Pinpoint the cell where the given text exists, returning its (x, y) midpoint coordinate. 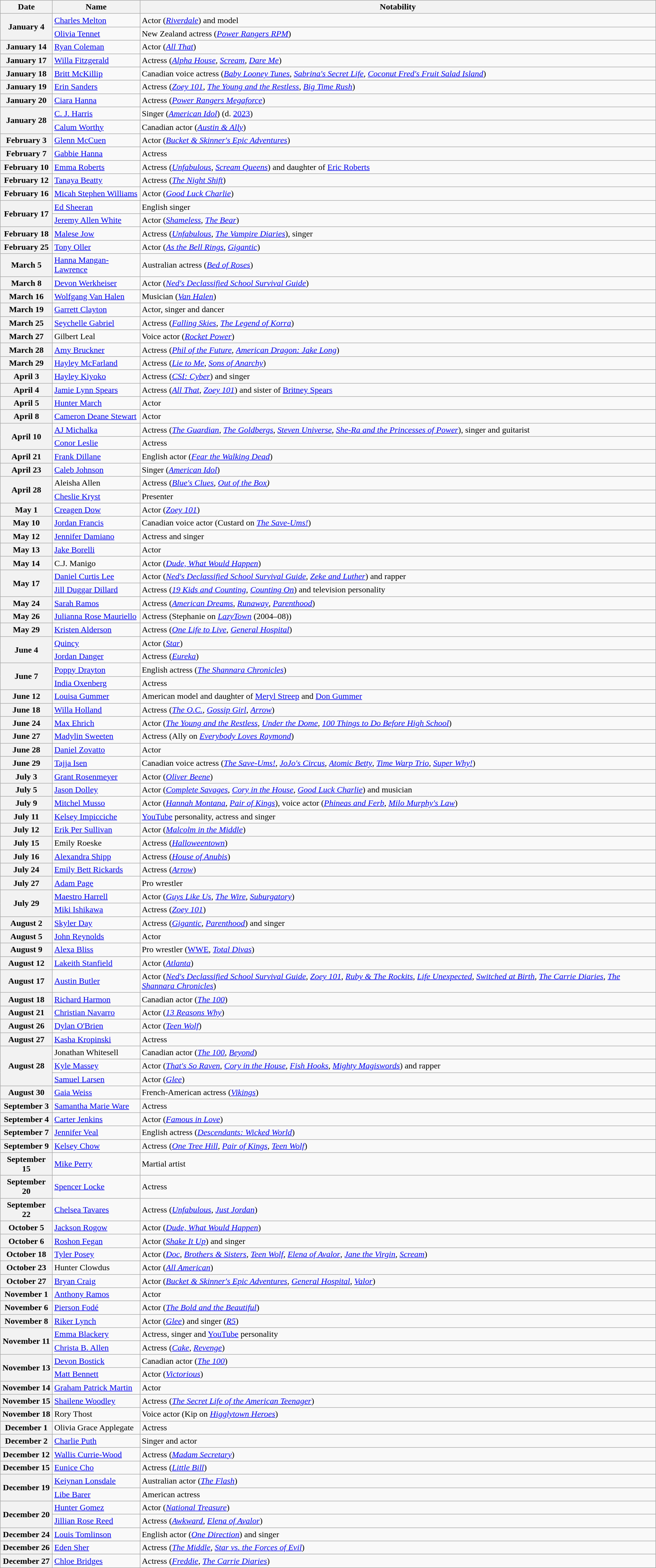
Actor (Atlanta) (398, 963)
October 6 (27, 1241)
Actor, singer and dancer (398, 310)
December 12 (27, 1454)
December 15 (27, 1467)
Kyle Massey (96, 1066)
July 24 (27, 870)
January 19 (27, 87)
February 25 (27, 247)
Voice actor (Rocket Power) (398, 336)
August 21 (27, 1012)
May 1 (27, 510)
Actress (One Tree Hill, Pair of Kings, Teen Wolf) (398, 1146)
July 3 (27, 776)
Actress (The Secret Life of the American Teenager) (398, 1401)
Actor (Oliver Beene) (398, 776)
June 29 (27, 763)
December 26 (27, 1548)
July 9 (27, 803)
Actor (All American) (398, 1267)
Libe Barer (96, 1494)
Actress (All That, Zoey 101) and sister of Britney Spears (398, 390)
Mitchel Musso (96, 803)
June 27 (27, 736)
Actress (The O.C., Gossip Girl, Arrow) (398, 710)
Hayley McFarland (96, 363)
September 4 (27, 1119)
American actress (398, 1494)
Daniel Curtis Lee (96, 576)
Caleb Johnson (96, 470)
Actress (Cake, Revenge) (398, 1348)
December 19 (27, 1487)
Lakeith Stanfield (96, 963)
Cameron Deane Stewart (96, 417)
C.J. Manigo (96, 563)
Kristen Alderson (96, 630)
October 23 (27, 1267)
Chloe Bridges (96, 1561)
Gabbie Hanna (96, 153)
Ed Sheeran (96, 207)
Actor (National Treasure) (398, 1508)
Actor (All That) (398, 47)
Actress (The Middle, Star vs. the Forces of Evil) (398, 1548)
April 8 (27, 417)
Singer and actor (398, 1441)
Actor (Teen Wolf) (398, 1026)
Actress (Phil of the Future, American Dragon: Jake Long) (398, 350)
Richard Harmon (96, 999)
Actor (Shake It Up) and singer (398, 1241)
Kelsey Chow (96, 1146)
Actor (Complete Savages, Cory in the House, Good Luck Charlie) and musician (398, 790)
December 2 (27, 1441)
May 29 (27, 630)
Grant Rosenmeyer (96, 776)
September 20 (27, 1187)
November 8 (27, 1321)
August 18 (27, 999)
Emma Roberts (96, 167)
November 14 (27, 1388)
Roshon Fegan (96, 1241)
New Zealand actress (Power Rangers RPM) (398, 34)
Actress (Halloweentown) (398, 843)
Austin Butler (96, 981)
October 27 (27, 1281)
December 20 (27, 1514)
YouTube personality, actress and singer (398, 817)
Christian Navarro (96, 1012)
Actress (Madam Secretary) (398, 1454)
Actor (Hannah Montana, Pair of Kings), voice actor (Phineas and Ferb, Milo Murphy's Law) (398, 803)
Actor (Famous in Love) (398, 1119)
Pro wrestler (398, 883)
Actress and singer (398, 536)
Actress (Falling Skies, The Legend of Korra) (398, 323)
December 27 (27, 1561)
August 30 (27, 1093)
Actor (Zoey 101) (398, 510)
Actress (Little Bill) (398, 1467)
Actor (Ned's Declassified School Survival Guide, Zeke and Luther) and rapper (398, 576)
Actress (Awkward, Elena of Avalor) (398, 1521)
Pro wrestler (WWE, Total Divas) (398, 950)
Louisa Gummer (96, 696)
Anthony Ramos (96, 1294)
Britt McKillip (96, 74)
July 15 (27, 843)
February 17 (27, 214)
November 1 (27, 1294)
Actor (The Bold and the Beautiful) (398, 1308)
Willa Holland (96, 710)
Actor (The Young and the Restless, Under the Dome, 100 Things to Do Before High School) (398, 723)
Actress (Lie to Me, Sons of Anarchy) (398, 363)
Spencer Locke (96, 1187)
American model and daughter of Meryl Streep and Don Gummer (398, 696)
March 8 (27, 283)
Canadian actor (The 100, Beyond) (398, 1053)
Jamie Lynn Spears (96, 390)
Actress (The Night Shift) (398, 180)
Olivia Grace Applegate (96, 1428)
Actress (Gigantic, Parenthood) and singer (398, 923)
July 5 (27, 790)
English singer (398, 207)
Ciara Hanna (96, 100)
India Oxenberg (96, 683)
Glenn McCuen (96, 140)
Actor (That's So Raven, Cory in the House, Fish Hooks, Mighty Magiswords) and rapper (398, 1066)
Actor (Shameless, The Bear) (398, 220)
April 21 (27, 456)
Devon Bostick (96, 1361)
English actress (The Shannara Chronicles) (398, 670)
Actor (Bucket & Skinner's Epic Adventures) (398, 140)
John Reynolds (96, 936)
August 9 (27, 950)
Actor (Doc, Brothers & Sisters, Teen Wolf, Elena of Avalor, Jane the Virgin, Scream) (398, 1254)
May 14 (27, 563)
Jonathan Whitesell (96, 1053)
February 12 (27, 180)
July 11 (27, 817)
May 26 (27, 617)
Amy Bruckner (96, 350)
May 10 (27, 523)
Aleisha Allen (96, 483)
Tanaya Beatty (96, 180)
Sarah Ramos (96, 603)
Wolfgang Van Halen (96, 296)
Actor (13 Reasons Why) (398, 1012)
September 7 (27, 1133)
Jake Borelli (96, 550)
Calum Worthy (96, 127)
Actor (Glee) and singer (R5) (398, 1321)
Canadian voice actor (Custard on The Save-Ums!) (398, 523)
December 24 (27, 1534)
Matt Bennett (96, 1374)
March 29 (27, 363)
Hunter March (96, 403)
Ryan Coleman (96, 47)
November 11 (27, 1341)
Miki Ishikawa (96, 910)
Jennifer Veal (96, 1133)
Actress (Unfabulous, The Vampire Diaries), singer (398, 234)
Dylan O'Brien (96, 1026)
December 1 (27, 1428)
Riker Lynch (96, 1321)
Australian actress (Bed of Roses) (398, 265)
May 17 (27, 583)
January 18 (27, 74)
Emily Bett Rickards (96, 870)
Maestro Harrell (96, 896)
March 19 (27, 310)
Actress (19 Kids and Counting, Counting On) and television personality (398, 590)
Actress (Freddie, The Carrie Diaries) (398, 1561)
Martial artist (398, 1164)
AJ Michalka (96, 430)
February 16 (27, 194)
Charles Melton (96, 20)
Daniel Zovatto (96, 750)
Wallis Currie-Wood (96, 1454)
Jeremy Allen White (96, 220)
Actor (Good Luck Charlie) (398, 194)
Actress (Stephanie on LazyTown (2004–08)) (398, 617)
November 18 (27, 1414)
Tajja Isen (96, 763)
Julianna Rose Mauriello (96, 617)
Jill Duggar Dillard (96, 590)
Actor (Glee) (398, 1079)
October 5 (27, 1227)
Poppy Drayton (96, 670)
February 7 (27, 153)
Charlie Puth (96, 1441)
July 16 (27, 857)
Jordan Francis (96, 523)
Samuel Larsen (96, 1079)
Canadian actor (Austin & Ally) (398, 127)
Name (96, 7)
Tyler Posey (96, 1254)
Skyler Day (96, 923)
June 12 (27, 696)
January 20 (27, 100)
October 18 (27, 1254)
Devon Werkheiser (96, 283)
Creagen Dow (96, 510)
Alexandra Shipp (96, 857)
Shailene Woodley (96, 1401)
August 28 (27, 1066)
Graham Patrick Martin (96, 1388)
Jackson Rogow (96, 1227)
Kelsey Impicciche (96, 817)
Eunice Cho (96, 1467)
English actor (Fear the Walking Dead) (398, 456)
March 16 (27, 296)
Gaia Weiss (96, 1093)
August 26 (27, 1026)
November 6 (27, 1308)
Emma Blackery (96, 1334)
Tony Oller (96, 247)
July 27 (27, 883)
Max Ehrich (96, 723)
Actress (American Dreams, Runaway, Parenthood) (398, 603)
Presenter (398, 496)
July 12 (27, 830)
Jennifer Damiano (96, 536)
Rory Thost (96, 1414)
August 5 (27, 936)
Voice actor (Kip on Higglytown Heroes) (398, 1414)
August 17 (27, 981)
Micah Stephen Williams (96, 194)
C. J. Harris (96, 114)
Actress (Zoey 101, The Young and the Restless, Big Time Rush) (398, 87)
Actress (Unfabulous, Just Jordan) (398, 1209)
Jason Dolley (96, 790)
French-American actress (Vikings) (398, 1093)
Bryan Craig (96, 1281)
Date (27, 7)
Actress, singer and YouTube personality (398, 1334)
Actress (Unfabulous, Scream Queens) and daughter of Eric Roberts (398, 167)
Actress (CSI: Cyber) and singer (398, 376)
Olivia Tennet (96, 34)
Alexa Bliss (96, 950)
August 2 (27, 923)
April 10 (27, 436)
Actress (The Guardian, The Goldbergs, Steven Universe, She-Ra and the Princesses of Power), singer and guitarist (398, 430)
Pierson Fodé (96, 1308)
Quincy (96, 643)
Frank Dillane (96, 456)
Canadian voice actress (Baby Looney Tunes, Sabrina's Secret Life, Coconut Fred's Fruit Salad Island) (398, 74)
Malese Jow (96, 234)
Singer (American Idol) (d. 2023) (398, 114)
Kasha Kropinski (96, 1039)
January 4 (27, 27)
May 12 (27, 536)
Chelsea Tavares (96, 1209)
Gilbert Leal (96, 336)
September 3 (27, 1106)
Samantha Marie Ware (96, 1106)
March 27 (27, 336)
Eden Sher (96, 1548)
June 4 (27, 650)
Actor (Ned's Declassified School Survival Guide) (398, 283)
Erin Sanders (96, 87)
Actress (Power Rangers Megaforce) (398, 100)
April 5 (27, 403)
Musician (Van Halen) (398, 296)
September 9 (27, 1146)
January 28 (27, 120)
January 17 (27, 60)
March 28 (27, 350)
Actor (Guys Like Us, The Wire, Suburgatory) (398, 896)
Louis Tomlinson (96, 1534)
Emily Roeske (96, 843)
Garrett Clayton (96, 310)
Seychelle Gabriel (96, 323)
Jillian Rose Reed (96, 1521)
Adam Page (96, 883)
Conor Leslie (96, 443)
July 29 (27, 903)
Erik Per Sullivan (96, 830)
Actor (Riverdale) and model (398, 20)
June 7 (27, 676)
Hunter Clowdus (96, 1267)
February 3 (27, 140)
Actress (Zoey 101) (398, 910)
Australian actor (The Flash) (398, 1481)
Actress (One Life to Live, General Hospital) (398, 630)
Christa B. Allen (96, 1348)
Actor (Bucket & Skinner's Epic Adventures, General Hospital, Valor) (398, 1281)
February 18 (27, 234)
November 15 (27, 1401)
June 18 (27, 710)
Hanna Mangan-Lawrence (96, 265)
June 24 (27, 723)
November 13 (27, 1368)
Singer (American Idol) (398, 470)
May 24 (27, 603)
Actress (Blue's Clues, Out of the Box) (398, 483)
April 23 (27, 470)
English actress (Descendants: Wicked World) (398, 1133)
February 10 (27, 167)
August 27 (27, 1039)
Hayley Kiyoko (96, 376)
Actor (Victorious) (398, 1374)
Actor (Malcolm in the Middle) (398, 830)
Carter Jenkins (96, 1119)
Notability (398, 7)
April 3 (27, 376)
June 28 (27, 750)
Actress (Arrow) (398, 870)
Willa Fitzgerald (96, 60)
January 14 (27, 47)
Actress (House of Anubis) (398, 857)
April 4 (27, 390)
Mike Perry (96, 1164)
Jordan Danger (96, 656)
Actor (As the Bell Rings, Gigantic) (398, 247)
Actress (Ally on Everybody Loves Raymond) (398, 736)
April 28 (27, 490)
Actress (Eureka) (398, 656)
Actress (Alpha House, Scream, Dare Me) (398, 60)
Actor (Star) (398, 643)
Hunter Gomez (96, 1508)
May 13 (27, 550)
September 15 (27, 1164)
English actor (One Direction) and singer (398, 1534)
September 22 (27, 1209)
March 5 (27, 265)
Madylin Sweeten (96, 736)
August 12 (27, 963)
March 25 (27, 323)
Keiynan Lonsdale (96, 1481)
Cheslie Kryst (96, 496)
Canadian voice actress (The Save-Ums!, JoJo's Circus, Atomic Betty, Time Warp Trio, Super Why!) (398, 763)
